Capture the cell that displays the provided text and extract its (X, Y) central coordinate. 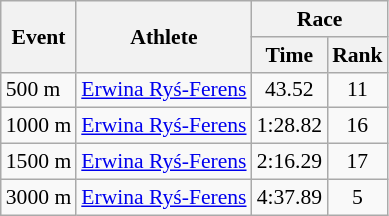
Rank (358, 55)
4:37.89 (290, 197)
2:16.29 (290, 162)
17 (358, 162)
5 (358, 197)
11 (358, 90)
43.52 (290, 90)
16 (358, 126)
Time (290, 55)
500 m (38, 90)
1000 m (38, 126)
Athlete (164, 36)
1:28.82 (290, 126)
3000 m (38, 197)
Event (38, 36)
Race (320, 19)
1500 m (38, 162)
